Extract the [x, y] coordinate from the center of the cell holding the provided text.  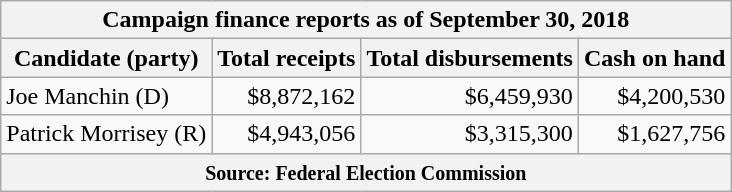
$8,872,162 [286, 96]
Joe Manchin (D) [106, 96]
Patrick Morrisey (R) [106, 134]
Total disbursements [470, 58]
Candidate (party) [106, 58]
$4,943,056 [286, 134]
Cash on hand [654, 58]
$6,459,930 [470, 96]
Total receipts [286, 58]
$3,315,300 [470, 134]
Source: Federal Election Commission [366, 172]
Campaign finance reports as of September 30, 2018 [366, 20]
$4,200,530 [654, 96]
$1,627,756 [654, 134]
